Search for the cell housing the specified text and yield its (x, y) center coordinate. 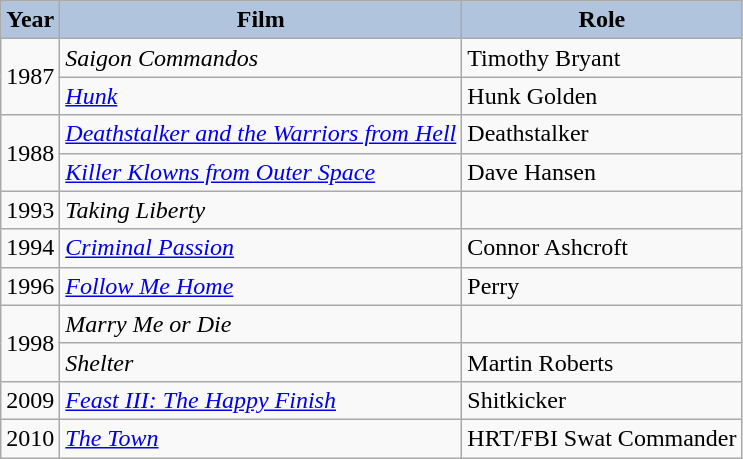
Killer Klowns from Outer Space (261, 172)
Timothy Bryant (602, 58)
2009 (30, 400)
1998 (30, 343)
Taking Liberty (261, 210)
Film (261, 20)
HRT/FBI Swat Commander (602, 438)
Deathstalker (602, 134)
Dave Hansen (602, 172)
Hunk Golden (602, 96)
1987 (30, 77)
Perry (602, 286)
Marry Me or Die (261, 324)
Criminal Passion (261, 248)
Follow Me Home (261, 286)
Feast III: The Happy Finish (261, 400)
1994 (30, 248)
Year (30, 20)
1996 (30, 286)
The Town (261, 438)
Role (602, 20)
Shitkicker (602, 400)
Hunk (261, 96)
Martin Roberts (602, 362)
2010 (30, 438)
Deathstalker and the Warriors from Hell (261, 134)
Saigon Commandos (261, 58)
Connor Ashcroft (602, 248)
Shelter (261, 362)
1988 (30, 153)
1993 (30, 210)
